From the cell containing the given text, extract its center point as (X, Y) coordinate. 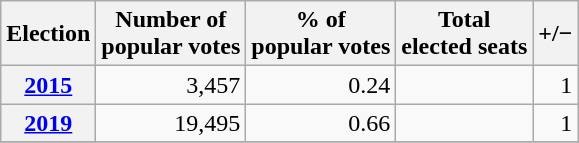
19,495 (171, 123)
0.66 (321, 123)
Election (48, 34)
Totalelected seats (464, 34)
3,457 (171, 85)
Number ofpopular votes (171, 34)
% ofpopular votes (321, 34)
2015 (48, 85)
0.24 (321, 85)
+/− (556, 34)
2019 (48, 123)
